Extract the [x, y] coordinate from the center of the cell holding the provided text.  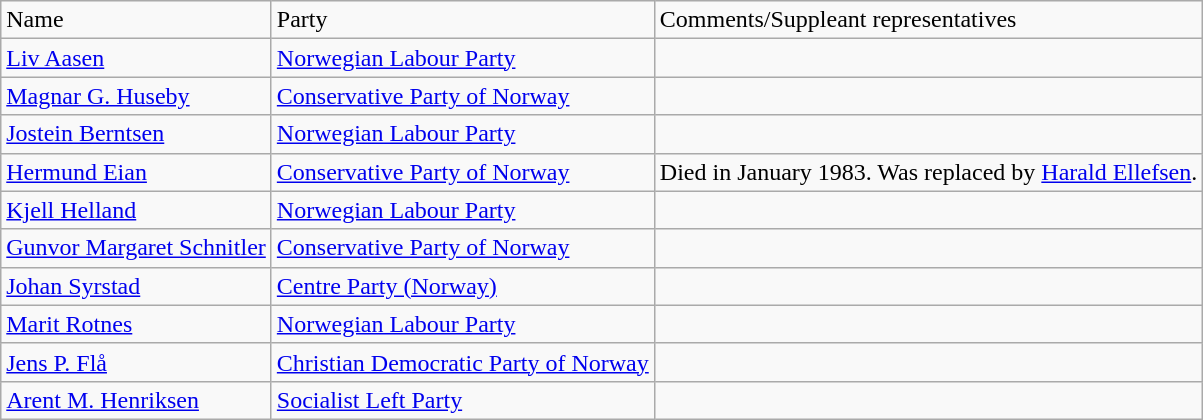
Comments/Suppleant representatives [928, 20]
Name [136, 20]
Johan Syrstad [136, 286]
Died in January 1983. Was replaced by Harald Ellefsen. [928, 172]
Gunvor Margaret Schnitler [136, 248]
Hermund Eian [136, 172]
Jens P. Flå [136, 362]
Kjell Helland [136, 210]
Liv Aasen [136, 58]
Marit Rotnes [136, 324]
Magnar G. Huseby [136, 96]
Arent M. Henriksen [136, 400]
Jostein Berntsen [136, 134]
Centre Party (Norway) [462, 286]
Socialist Left Party [462, 400]
Party [462, 20]
Christian Democratic Party of Norway [462, 362]
